From the cell containing the given text, extract its center point as (x, y) coordinate. 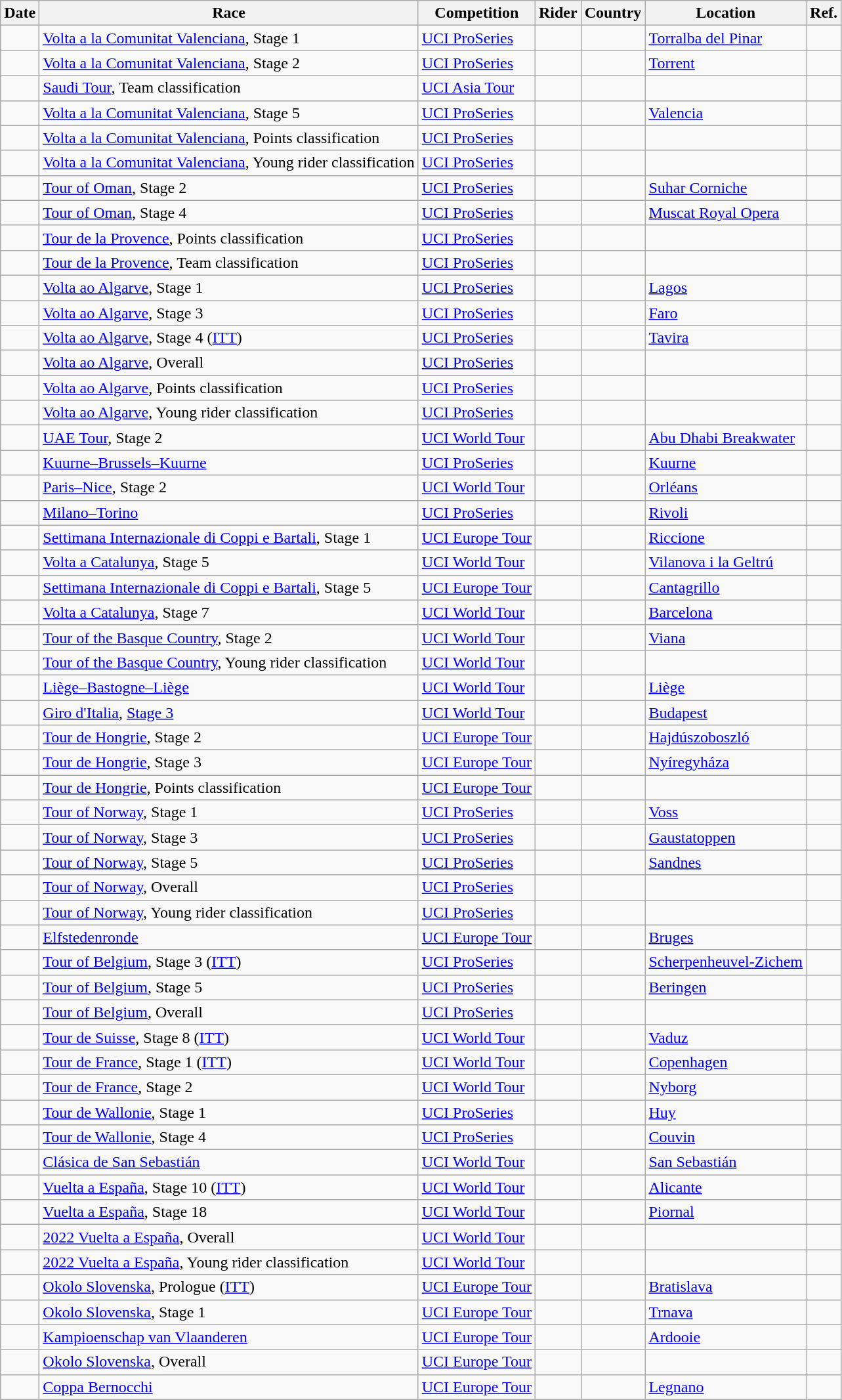
Viana (726, 637)
Cantagrillo (726, 587)
Sandnes (726, 862)
Beringen (726, 987)
Kuurne–Brussels–Kuurne (228, 463)
Settimana Internazionale di Coppi e Bartali, Stage 5 (228, 587)
Trnava (726, 1312)
Tour of Norway, Overall (228, 887)
Volta ao Algarve, Points classification (228, 388)
Giro d'Italia, Stage 3 (228, 712)
Volta a Catalunya, Stage 7 (228, 612)
Tour of the Basque Country, Young rider classification (228, 662)
Tour of Oman, Stage 4 (228, 213)
Ref. (824, 13)
Vaduz (726, 1037)
Tavira (726, 338)
Legnano (726, 1387)
Milano–Torino (228, 513)
Liège (726, 687)
Paris–Nice, Stage 2 (228, 488)
Vilanova i la Geltrú (726, 562)
Torralba del Pinar (726, 38)
Tour de France, Stage 1 (ITT) (228, 1062)
Budapest (726, 712)
Voss (726, 813)
Tour of Norway, Young rider classification (228, 912)
Liège–Bastogne–Liège (228, 687)
Volta a Catalunya, Stage 5 (228, 562)
Nyíregyháza (726, 763)
Tour of Norway, Stage 1 (228, 813)
Settimana Internazionale di Coppi e Bartali, Stage 1 (228, 538)
Tour of Norway, Stage 3 (228, 838)
Tour de Hongrie, Stage 2 (228, 738)
Date (20, 13)
Clásica de San Sebastián (228, 1162)
Faro (726, 313)
2022 Vuelta a España, Overall (228, 1237)
Competition (476, 13)
Volta a la Comunitat Valenciana, Points classification (228, 138)
Volta ao Algarve, Young rider classification (228, 413)
Okolo Slovenska, Stage 1 (228, 1312)
Ardooie (726, 1337)
Barcelona (726, 612)
Tour de Suisse, Stage 8 (ITT) (228, 1037)
Tour de la Provence, Points classification (228, 238)
San Sebastián (726, 1162)
Scherpenheuvel-Zichem (726, 962)
Volta ao Algarve, Stage 4 (ITT) (228, 338)
Copenhagen (726, 1062)
Piornal (726, 1212)
Valencia (726, 113)
Bruges (726, 937)
Abu Dhabi Breakwater (726, 438)
Huy (726, 1113)
Rider (558, 13)
Tour de Wallonie, Stage 1 (228, 1113)
UCI Asia Tour (476, 88)
Vuelta a España, Stage 18 (228, 1212)
Gaustatoppen (726, 838)
Vuelta a España, Stage 10 (ITT) (228, 1187)
Alicante (726, 1187)
Riccione (726, 538)
Volta a la Comunitat Valenciana, Stage 1 (228, 38)
Okolo Slovenska, Prologue (ITT) (228, 1287)
Coppa Bernocchi (228, 1387)
Kampioenschap van Vlaanderen (228, 1337)
UAE Tour, Stage 2 (228, 438)
Tour of Belgium, Stage 3 (ITT) (228, 962)
Rivoli (726, 513)
Tour of Norway, Stage 5 (228, 862)
Couvin (726, 1137)
Lagos (726, 287)
Muscat Royal Opera (726, 213)
Race (228, 13)
Tour de Hongrie, Points classification (228, 788)
Orléans (726, 488)
Volta ao Algarve, Stage 3 (228, 313)
Suhar Corniche (726, 188)
Kuurne (726, 463)
Country (613, 13)
Tour of Oman, Stage 2 (228, 188)
Hajdúszoboszló (726, 738)
Tour de Wallonie, Stage 4 (228, 1137)
Tour de la Provence, Team classification (228, 263)
Volta ao Algarve, Overall (228, 363)
Tour of Belgium, Stage 5 (228, 987)
Location (726, 13)
Saudi Tour, Team classification (228, 88)
Tour of Belgium, Overall (228, 1012)
Volta a la Comunitat Valenciana, Young rider classification (228, 163)
Torrent (726, 63)
Elfstedenronde (228, 937)
Tour of the Basque Country, Stage 2 (228, 637)
Volta ao Algarve, Stage 1 (228, 287)
2022 Vuelta a España, Young rider classification (228, 1262)
Bratislava (726, 1287)
Tour de France, Stage 2 (228, 1087)
Volta a la Comunitat Valenciana, Stage 5 (228, 113)
Okolo Slovenska, Overall (228, 1362)
Volta a la Comunitat Valenciana, Stage 2 (228, 63)
Nyborg (726, 1087)
Tour de Hongrie, Stage 3 (228, 763)
